Determine the (X, Y) coordinate at the center of the cell enclosing the given text.  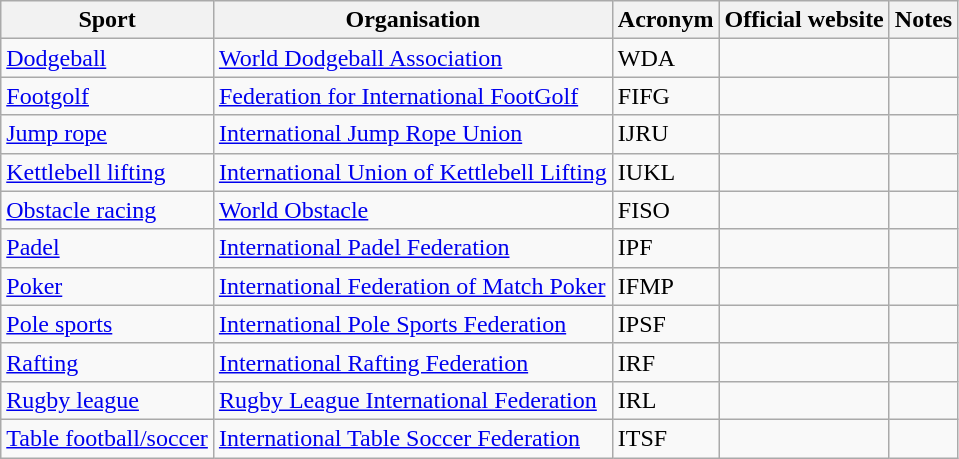
Pole sports (108, 324)
IUKL (666, 172)
World Dodgeball Association (412, 58)
Organisation (412, 20)
Sport (108, 20)
Rugby League International Federation (412, 400)
Jump rope (108, 134)
Acronym (666, 20)
International Union of Kettlebell Lifting (412, 172)
WDA (666, 58)
FIFG (666, 96)
FISO (666, 210)
International Pole Sports Federation (412, 324)
Dodgeball (108, 58)
Official website (804, 20)
International Table Soccer Federation (412, 438)
IPSF (666, 324)
Padel (108, 248)
IRL (666, 400)
International Rafting Federation (412, 362)
International Jump Rope Union (412, 134)
Footgolf (108, 96)
Federation for International FootGolf (412, 96)
International Padel Federation (412, 248)
Table football/soccer (108, 438)
Rafting (108, 362)
ITSF (666, 438)
Poker (108, 286)
Kettlebell lifting (108, 172)
IJRU (666, 134)
IFMP (666, 286)
IRF (666, 362)
IPF (666, 248)
Notes (923, 20)
Obstacle racing (108, 210)
World Obstacle (412, 210)
International Federation of Match Poker (412, 286)
Rugby league (108, 400)
